Locate the cell with the specified text and output its [X, Y] center coordinate. 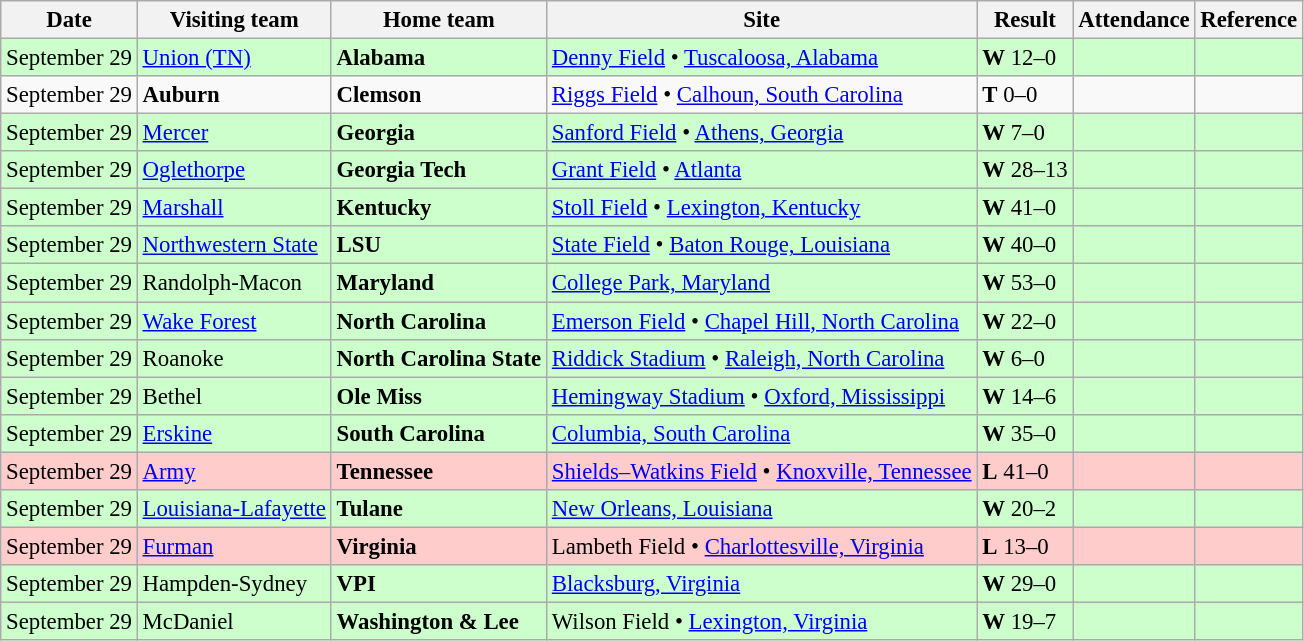
Attendance [1134, 20]
W 6–0 [1025, 358]
Auburn [234, 95]
Ole Miss [438, 396]
Bethel [234, 396]
W 22–0 [1025, 321]
Riggs Field • Calhoun, South Carolina [761, 95]
Hemingway Stadium • Oxford, Mississippi [761, 396]
Wake Forest [234, 321]
Emerson Field • Chapel Hill, North Carolina [761, 321]
Georgia Tech [438, 170]
Riddick Stadium • Raleigh, North Carolina [761, 358]
Louisiana-Lafayette [234, 509]
Randolph-Macon [234, 283]
VPI [438, 584]
Erskine [234, 433]
Denny Field • Tuscaloosa, Alabama [761, 58]
North Carolina [438, 321]
Site [761, 20]
Blacksburg, Virginia [761, 584]
Northwestern State [234, 245]
College Park, Maryland [761, 283]
Date [69, 20]
Result [1025, 20]
State Field • Baton Rouge, Louisiana [761, 245]
South Carolina [438, 433]
Virginia [438, 546]
T 0–0 [1025, 95]
Oglethorpe [234, 170]
Washington & Lee [438, 621]
W 41–0 [1025, 208]
Shields–Watkins Field • Knoxville, Tennessee [761, 471]
W 14–6 [1025, 396]
Union (TN) [234, 58]
W 53–0 [1025, 283]
LSU [438, 245]
L 41–0 [1025, 471]
McDaniel [234, 621]
Mercer [234, 133]
Alabama [438, 58]
Furman [234, 546]
W 40–0 [1025, 245]
Tulane [438, 509]
Army [234, 471]
W 12–0 [1025, 58]
Sanford Field • Athens, Georgia [761, 133]
Stoll Field • Lexington, Kentucky [761, 208]
W 28–13 [1025, 170]
W 35–0 [1025, 433]
Hampden-Sydney [234, 584]
W 29–0 [1025, 584]
L 13–0 [1025, 546]
Reference [1249, 20]
Clemson [438, 95]
Lambeth Field • Charlottesville, Virginia [761, 546]
North Carolina State [438, 358]
W 20–2 [1025, 509]
Home team [438, 20]
W 7–0 [1025, 133]
Kentucky [438, 208]
Columbia, South Carolina [761, 433]
Grant Field • Atlanta [761, 170]
W 19–7 [1025, 621]
Georgia [438, 133]
Maryland [438, 283]
New Orleans, Louisiana [761, 509]
Wilson Field • Lexington, Virginia [761, 621]
Marshall [234, 208]
Tennessee [438, 471]
Roanoke [234, 358]
Visiting team [234, 20]
